Search for the cell housing the specified text and yield its [x, y] center coordinate. 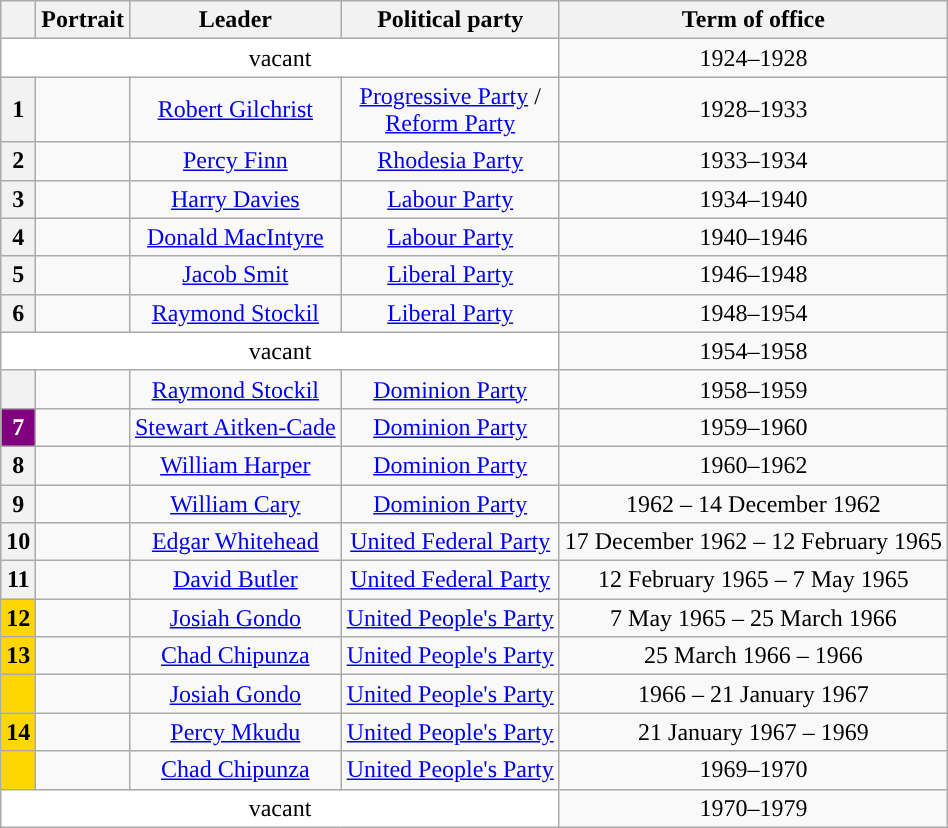
Rhodesia Party [450, 161]
11 [18, 580]
Edgar Whitehead [235, 542]
1933–1934 [753, 161]
1954–1958 [753, 351]
7 May 1965 – 25 March 1966 [753, 618]
Portrait [83, 20]
1 [18, 110]
1960–1962 [753, 465]
25 March 1966 – 1966 [753, 656]
Jacob Smit [235, 275]
21 January 1967 – 1969 [753, 732]
Stewart Aitken-Cade [235, 427]
6 [18, 313]
1948–1954 [753, 313]
9 [18, 503]
7 [18, 427]
1928–1933 [753, 110]
Leader [235, 20]
3 [18, 199]
1958–1959 [753, 389]
Term of office [753, 20]
1966 – 21 January 1967 [753, 694]
David Butler [235, 580]
12 [18, 618]
17 December 1962 – 12 February 1965 [753, 542]
5 [18, 275]
Robert Gilchrist [235, 110]
Progressive Party / Reform Party [450, 110]
1959–1960 [753, 427]
Harry Davies [235, 199]
10 [18, 542]
1924–1928 [753, 58]
Percy Finn [235, 161]
William Cary [235, 503]
4 [18, 237]
1970–1979 [753, 808]
1969–1970 [753, 770]
12 February 1965 – 7 May 1965 [753, 580]
14 [18, 732]
8 [18, 465]
Donald MacIntyre [235, 237]
1940–1946 [753, 237]
William Harper [235, 465]
13 [18, 656]
2 [18, 161]
1962 – 14 December 1962 [753, 503]
Political party [450, 20]
1934–1940 [753, 199]
Percy Mkudu [235, 732]
1946–1948 [753, 275]
